Return [x, y] of the center of cell containing provided text 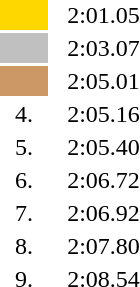
5. [24, 147]
6. [24, 180]
7. [24, 213]
8. [24, 246]
4. [24, 114]
